Detect which cell encompasses the target text, then output its [X, Y] center coordinate. 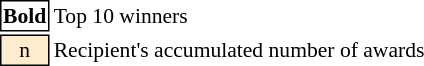
n [24, 50]
Bold [24, 16]
